From the cell containing the given text, extract its center point as [x, y] coordinate. 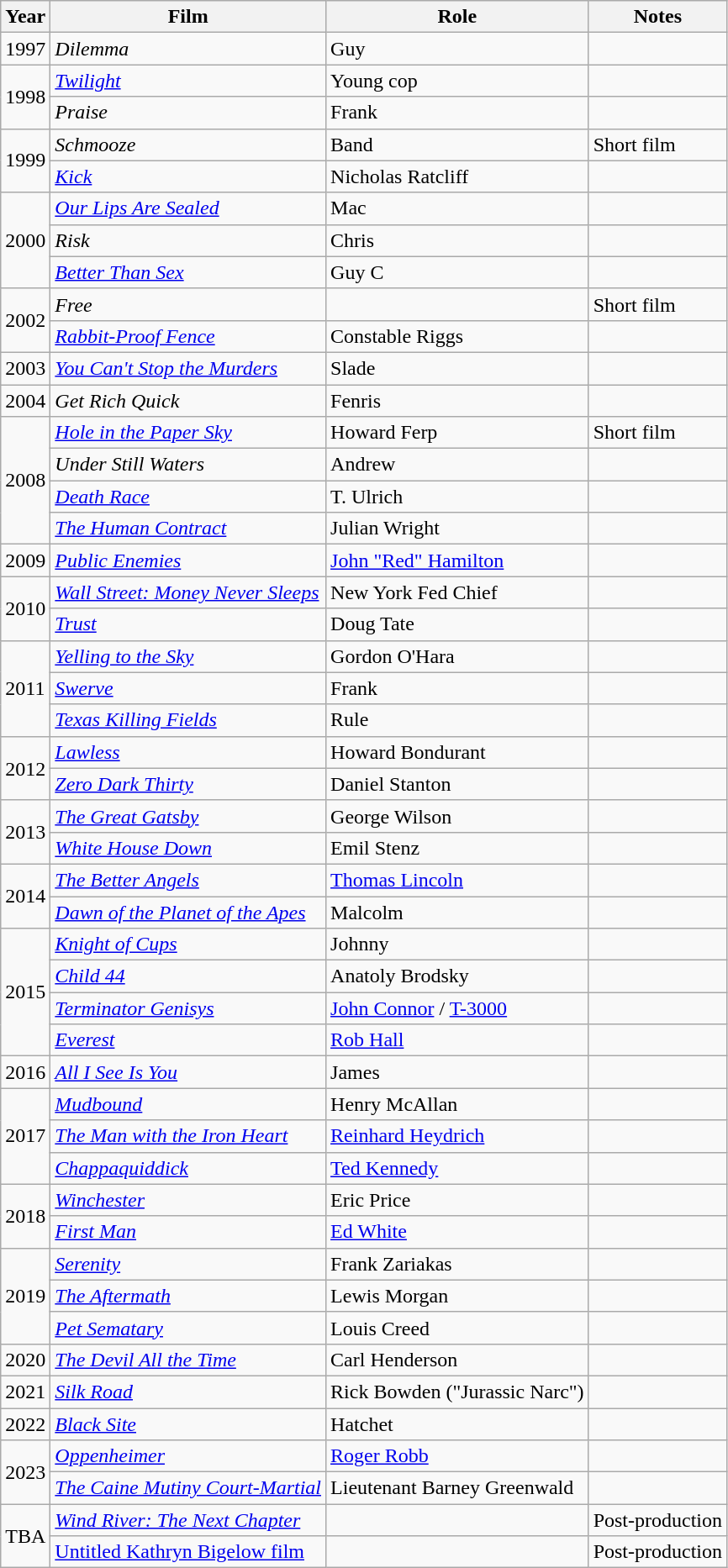
Notes [657, 17]
Dawn of the Planet of the Apes [188, 912]
Johnny [457, 944]
The Better Angels [188, 880]
Julian Wright [457, 529]
2017 [25, 1136]
Young cop [457, 81]
Winchester [188, 1200]
Chris [457, 240]
John "Red" Hamilton [457, 560]
Frank Zariakas [457, 1264]
2022 [25, 1424]
2015 [25, 992]
2012 [25, 768]
Swerve [188, 688]
Nicholas Ratcliff [457, 176]
John Connor / T-3000 [457, 1008]
Mudbound [188, 1104]
Ted Kennedy [457, 1168]
All I See Is You [188, 1072]
Roger Robb [457, 1456]
Wind River: The Next Chapter [188, 1520]
Rick Bowden ("Jurassic Narc") [457, 1392]
2009 [25, 560]
Black Site [188, 1424]
1999 [25, 160]
1998 [25, 97]
Better Than Sex [188, 272]
Mac [457, 208]
Hatchet [457, 1424]
The Great Gatsby [188, 816]
Death Race [188, 497]
Trust [188, 624]
Film [188, 17]
George Wilson [457, 816]
Emil Stenz [457, 848]
Chappaquiddick [188, 1168]
2023 [25, 1472]
Guy C [457, 272]
2021 [25, 1392]
Eric Price [457, 1200]
The Aftermath [188, 1296]
Untitled Kathryn Bigelow film [188, 1552]
The Human Contract [188, 529]
Public Enemies [188, 560]
Pet Sematary [188, 1328]
Twilight [188, 81]
Free [188, 304]
Dilemma [188, 49]
Praise [188, 113]
Daniel Stanton [457, 784]
You Can't Stop the Murders [188, 368]
Louis Creed [457, 1328]
2002 [25, 320]
Andrew [457, 465]
Howard Ferp [457, 433]
T. Ulrich [457, 497]
Band [457, 145]
2018 [25, 1216]
Guy [457, 49]
2013 [25, 832]
Knight of Cups [188, 944]
Carl Henderson [457, 1360]
Ed White [457, 1232]
Lawless [188, 752]
Gordon O'Hara [457, 656]
2000 [25, 240]
Zero Dark Thirty [188, 784]
2019 [25, 1296]
Child 44 [188, 976]
First Man [188, 1232]
2020 [25, 1360]
2003 [25, 368]
2016 [25, 1072]
The Man with the Iron Heart [188, 1136]
Lieutenant Barney Greenwald [457, 1488]
Risk [188, 240]
2010 [25, 608]
Schmooze [188, 145]
Howard Bondurant [457, 752]
TBA [25, 1536]
Everest [188, 1040]
Fenris [457, 401]
The Caine Mutiny Court-Martial [188, 1488]
2011 [25, 688]
Rabbit-Proof Fence [188, 336]
Get Rich Quick [188, 401]
Role [457, 17]
Rule [457, 720]
Under Still Waters [188, 465]
Malcolm [457, 912]
Lewis Morgan [457, 1296]
Henry McAllan [457, 1104]
2004 [25, 401]
White House Down [188, 848]
Reinhard Heydrich [457, 1136]
Yelling to the Sky [188, 656]
Terminator Genisys [188, 1008]
Anatoly Brodsky [457, 976]
Wall Street: Money Never Sleeps [188, 592]
Oppenheimer [188, 1456]
Hole in the Paper Sky [188, 433]
New York Fed Chief [457, 592]
The Devil All the Time [188, 1360]
Kick [188, 176]
Year [25, 17]
1997 [25, 49]
Slade [457, 368]
Texas Killing Fields [188, 720]
Constable Riggs [457, 336]
Rob Hall [457, 1040]
James [457, 1072]
Our Lips Are Sealed [188, 208]
Doug Tate [457, 624]
Silk Road [188, 1392]
Thomas Lincoln [457, 880]
2014 [25, 896]
2008 [25, 481]
Serenity [188, 1264]
